For the text-containing cell, return its midpoint in [x, y] coordinate format. 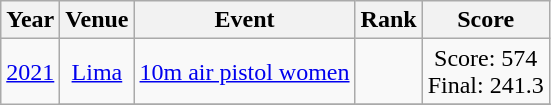
Score: 574Final: 241.3 [486, 72]
Score [486, 20]
Year [30, 20]
Rank [388, 20]
10m air pistol women [244, 72]
Lima [97, 72]
Event [244, 20]
Venue [97, 20]
2021 [30, 72]
